Capture the cell that displays the provided text and extract its [X, Y] central coordinate. 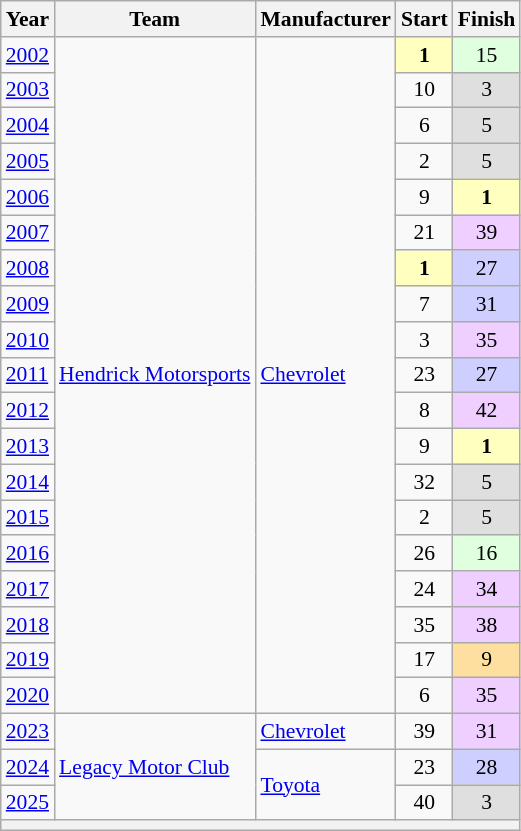
Legacy Motor Club [154, 768]
34 [487, 589]
7 [424, 304]
2017 [28, 589]
2020 [28, 696]
Start [424, 19]
38 [487, 625]
32 [424, 482]
15 [487, 55]
2012 [28, 411]
2007 [28, 233]
Toyota [325, 784]
24 [424, 589]
Manufacturer [325, 19]
2003 [28, 90]
2019 [28, 660]
2002 [28, 55]
10 [424, 90]
2014 [28, 482]
8 [424, 411]
2009 [28, 304]
2008 [28, 269]
2016 [28, 554]
17 [424, 660]
2023 [28, 732]
2018 [28, 625]
Hendrick Motorsports [154, 376]
2006 [28, 197]
21 [424, 233]
26 [424, 554]
Year [28, 19]
2015 [28, 518]
40 [424, 803]
28 [487, 767]
Finish [487, 19]
2024 [28, 767]
16 [487, 554]
2025 [28, 803]
Team [154, 19]
2013 [28, 447]
2011 [28, 375]
2004 [28, 126]
2005 [28, 162]
42 [487, 411]
2010 [28, 340]
